Return (x, y) of the center of cell containing provided text 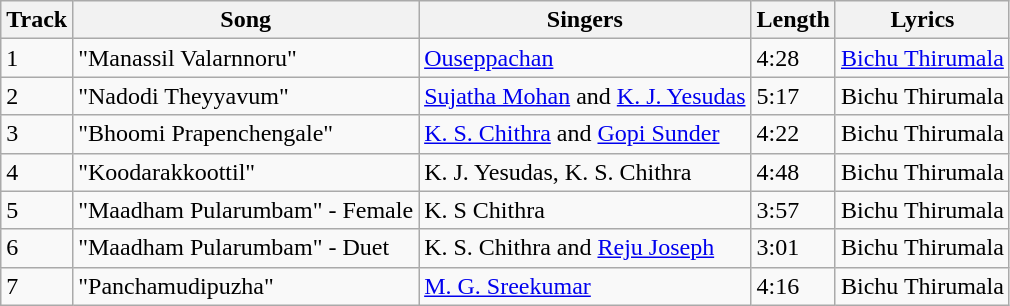
Lyrics (922, 20)
2 (37, 96)
K. S. Chithra and Reju Joseph (585, 248)
Sujatha Mohan and K. J. Yesudas (585, 96)
Ouseppachan (585, 58)
M. G. Sreekumar (585, 286)
5 (37, 210)
6 (37, 248)
K. J. Yesudas, K. S. Chithra (585, 172)
3:57 (793, 210)
5:17 (793, 96)
"Maadham Pularumbam" - Duet (246, 248)
"Maadham Pularumbam" - Female (246, 210)
"Koodarakkoottil" (246, 172)
K. S. Chithra and Gopi Sunder (585, 134)
K. S Chithra (585, 210)
3:01 (793, 248)
3 (37, 134)
4 (37, 172)
4:28 (793, 58)
4:48 (793, 172)
Singers (585, 20)
"Panchamudipuzha" (246, 286)
"Bhoomi Prapenchengale" (246, 134)
"Manassil Valarnnoru" (246, 58)
1 (37, 58)
Track (37, 20)
7 (37, 286)
4:16 (793, 286)
Length (793, 20)
4:22 (793, 134)
"Nadodi Theyyavum" (246, 96)
Song (246, 20)
